Return the (X, Y) coordinate for the center point of the cell that contains the specified text.  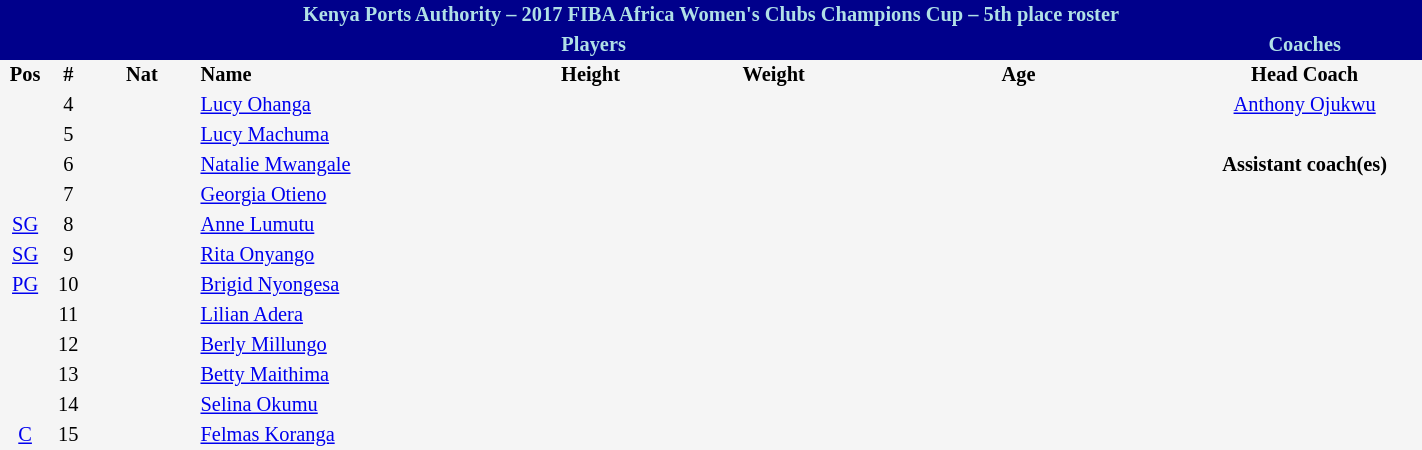
Selina Okumu (340, 405)
8 (68, 225)
Berly Millungo (340, 345)
10 (68, 285)
4 (68, 105)
5 (68, 135)
Betty Maithima (340, 375)
Coaches (1304, 45)
Lilian Adera (340, 315)
7 (68, 195)
Anne Lumutu (340, 225)
Pos (25, 75)
C (25, 435)
14 (68, 405)
Lucy Ohanga (340, 105)
# (68, 75)
Height (591, 75)
Brigid Nyongesa (340, 285)
9 (68, 255)
Georgia Otieno (340, 195)
Weight (774, 75)
Assistant coach(es) (1304, 165)
Kenya Ports Authority – 2017 FIBA Africa Women's Clubs Champions Cup – 5th place roster (711, 15)
12 (68, 345)
Head Coach (1304, 75)
Nat (142, 75)
Natalie Mwangale (340, 165)
Age (1019, 75)
Lucy Machuma (340, 135)
15 (68, 435)
Rita Onyango (340, 255)
11 (68, 315)
Anthony Ojukwu (1304, 105)
Players (594, 45)
PG (25, 285)
Felmas Koranga (340, 435)
13 (68, 375)
6 (68, 165)
Name (340, 75)
